Locate the cell with the specified text and output its (X, Y) center coordinate. 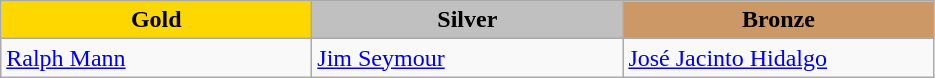
Jim Seymour (468, 58)
Bronze (778, 20)
Silver (468, 20)
José Jacinto Hidalgo (778, 58)
Gold (156, 20)
Ralph Mann (156, 58)
